Identify which cell holds the provided text, then report its (x, y) central coordinate. 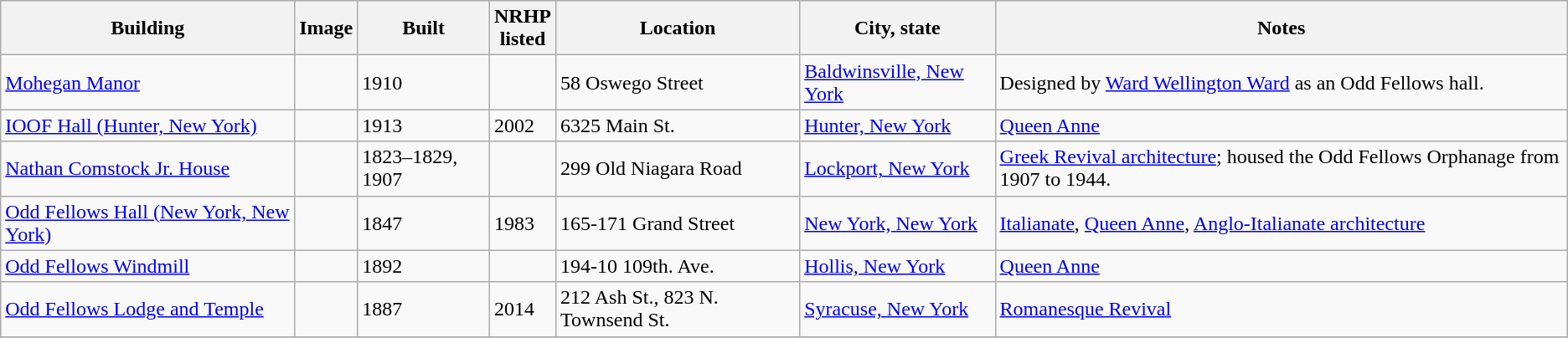
1983 (523, 223)
1823–1829, 1907 (424, 169)
Nathan Comstock Jr. House (147, 169)
212 Ash St., 823 N. Townsend St. (678, 310)
1910 (424, 82)
Odd Fellows Lodge and Temple (147, 310)
Hollis, New York (898, 266)
Lockport, New York (898, 169)
194-10 109th. Ave. (678, 266)
Image (327, 28)
165-171 Grand Street (678, 223)
1892 (424, 266)
Built (424, 28)
Baldwinsville, New York (898, 82)
Italianate, Queen Anne, Anglo-Italianate architecture (1282, 223)
Odd Fellows Hall (New York, New York) (147, 223)
Hunter, New York (898, 125)
6325 Main St. (678, 125)
IOOF Hall (Hunter, New York) (147, 125)
Syracuse, New York (898, 310)
Romanesque Revival (1282, 310)
1887 (424, 310)
1913 (424, 125)
Location (678, 28)
58 Oswego Street (678, 82)
Greek Revival architecture; housed the Odd Fellows Orphanage from 1907 to 1944. (1282, 169)
1847 (424, 223)
299 Old Niagara Road (678, 169)
City, state (898, 28)
New York, New York (898, 223)
Notes (1282, 28)
Odd Fellows Windmill (147, 266)
NRHPlisted (523, 28)
2002 (523, 125)
Designed by Ward Wellington Ward as an Odd Fellows hall. (1282, 82)
Building (147, 28)
2014 (523, 310)
Mohegan Manor (147, 82)
